Capture the cell that displays the provided text and extract its [x, y] central coordinate. 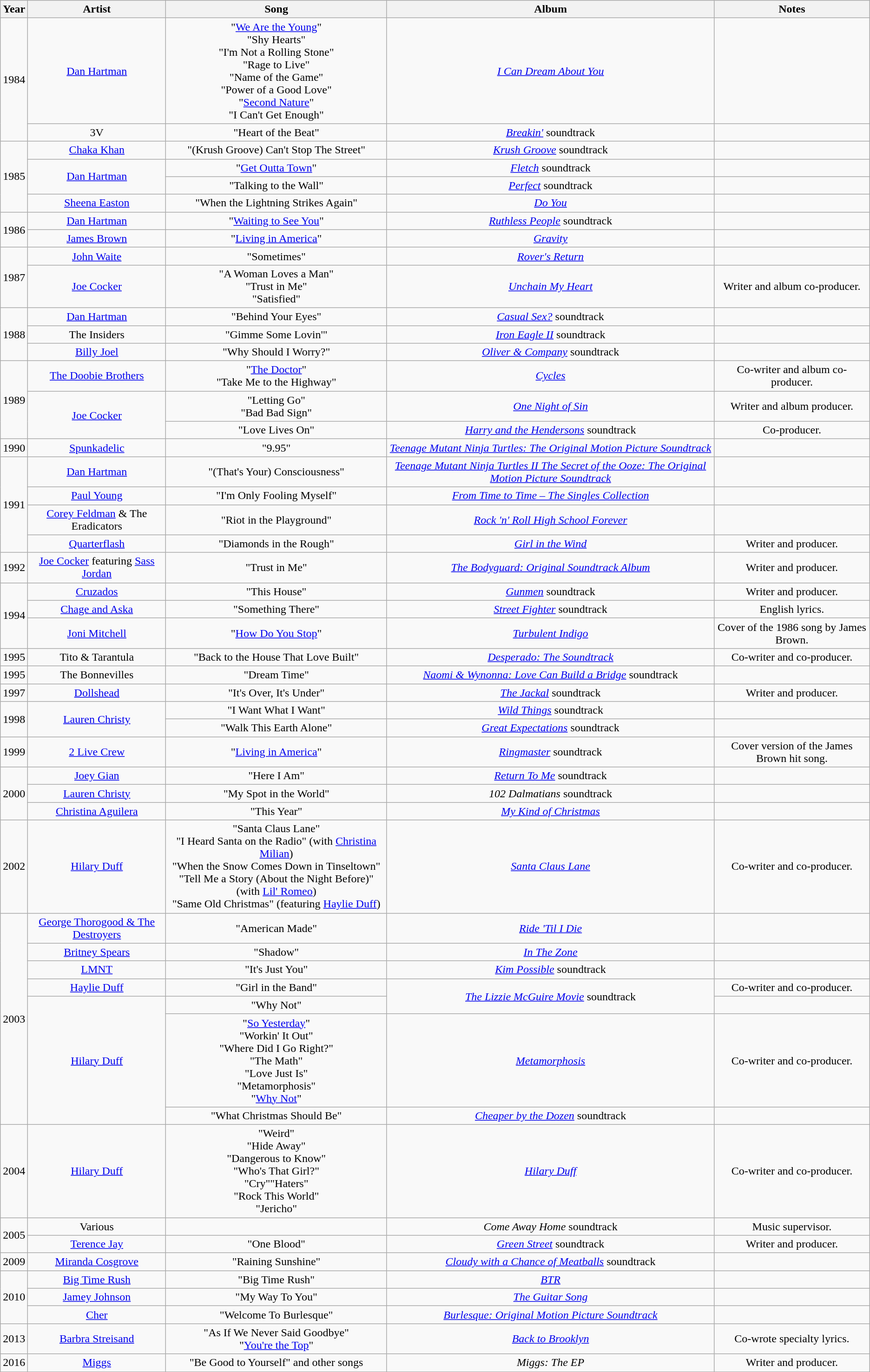
1984 [14, 80]
"Heart of the Beat" [277, 132]
"Letting Go""Bad Bad Sign" [277, 406]
Gravity [550, 238]
"Get Outta Town" [277, 168]
Santa Claus Lane [550, 867]
"Diamonds in the Rough" [277, 544]
"One Blood" [277, 1244]
Burlesque: Original Motion Picture Soundtrack [550, 1315]
"Something There" [277, 609]
Co-writer and album co-producer. [792, 376]
"Dream Time" [277, 675]
Green Street soundtrack [550, 1244]
1998 [14, 719]
Miggs: The EP [550, 1363]
"What Christmas Should Be" [277, 1116]
Turbulent Indigo [550, 633]
1989 [14, 400]
Cruzados [97, 591]
"My Spot in the World" [277, 794]
Artist [97, 9]
Ringmaster soundtrack [550, 752]
2002 [14, 867]
"We Are the Young""Shy Hearts""I'm Not a Rolling Stone""Rage to Live""Name of the Game""Power of a Good Love""Second Nature""I Can't Get Enough" [277, 71]
Terence Jay [97, 1244]
"Be Good to Yourself" and other songs [277, 1363]
The Jackal soundtrack [550, 693]
"Welcome To Burlesque" [277, 1315]
1987 [14, 277]
Iron Eagle II soundtrack [550, 334]
BTR [550, 1280]
Miranda Cosgrove [97, 1262]
"Walk This Earth Alone" [277, 728]
John Waite [97, 256]
Cover version of the James Brown hit song. [792, 752]
"Trust in Me" [277, 568]
Britney Spears [97, 952]
Chage and Aska [97, 609]
2009 [14, 1262]
2010 [14, 1297]
The Lizzie McGuire Movie soundtrack [550, 996]
LMNT [97, 970]
The Insiders [97, 334]
3V [97, 132]
"Waiting to See You" [277, 221]
Haylie Duff [97, 987]
"The Doctor""Take Me to the Highway" [277, 376]
2005 [14, 1235]
Wild Things soundtrack [550, 710]
"American Made" [277, 928]
Fletch soundtrack [550, 168]
Billy Joel [97, 352]
1988 [14, 334]
"Weird""Hide Away""Dangerous to Know""Who's That Girl?""Cry""Haters""Rock This World""Jericho" [277, 1171]
Back to Brooklyn [550, 1339]
"My Way To You" [277, 1297]
"(Krush Groove) Can't Stop The Street" [277, 150]
Music supervisor. [792, 1226]
Ride 'Til I Die [550, 928]
"Girl in the Band" [277, 987]
"How Do You Stop" [277, 633]
Dollshead [97, 693]
1985 [14, 177]
"Why Should I Worry?" [277, 352]
"I'm Only Fooling Myself" [277, 496]
The Bodyguard: Original Soundtrack Album [550, 568]
"It's Just You" [277, 970]
Cher [97, 1315]
"Here I Am" [277, 776]
Casual Sex? soundtrack [550, 316]
Co-wrote specialty lyrics. [792, 1339]
1999 [14, 752]
"Raining Sunshine" [277, 1262]
"Talking to the Wall" [277, 185]
"Love Lives On" [277, 430]
George Thorogood & The Destroyers [97, 928]
1990 [14, 448]
Paul Young [97, 496]
2013 [14, 1339]
Spunkadelic [97, 448]
Great Expectations soundtrack [550, 728]
Ruthless People soundtrack [550, 221]
"(That's Your) Consciousness" [277, 472]
2016 [14, 1363]
Album [550, 9]
Quarterflash [97, 544]
Cover of the 1986 song by James Brown. [792, 633]
Joe Cocker featuring Sass Jordan [97, 568]
Cloudy with a Chance of Meatballs soundtrack [550, 1262]
Corey Feldman & The Eradicators [97, 519]
"Shadow" [277, 952]
"This Year" [277, 811]
In The Zone [550, 952]
Oliver & Company soundtrack [550, 352]
Barbra Streisand [97, 1339]
1997 [14, 693]
1986 [14, 230]
Joey Gian [97, 776]
Perfect soundtrack [550, 185]
Naomi & Wynonna: Love Can Build a Bridge soundtrack [550, 675]
"Gimme Some Lovin'" [277, 334]
"I Want What I Want" [277, 710]
Street Fighter soundtrack [550, 609]
My Kind of Christmas [550, 811]
I Can Dream About You [550, 71]
"This House" [277, 591]
Girl in the Wind [550, 544]
Come Away Home soundtrack [550, 1226]
Teenage Mutant Ninja Turtles: The Original Motion Picture Soundtrack [550, 448]
Writer and album producer. [792, 406]
2 Live Crew [97, 752]
Joni Mitchell [97, 633]
Chaka Khan [97, 150]
Jamey Johnson [97, 1297]
"Why Not" [277, 1005]
"Back to the House That Love Built" [277, 657]
English lyrics. [792, 609]
Harry and the Hendersons soundtrack [550, 430]
1994 [14, 615]
"Behind Your Eyes" [277, 316]
2000 [14, 794]
"Big Time Rush" [277, 1280]
Big Time Rush [97, 1280]
102 Dalmatians soundtrack [550, 794]
Krush Groove soundtrack [550, 150]
Cycles [550, 376]
"Riot in the Playground" [277, 519]
Sheena Easton [97, 203]
One Night of Sin [550, 406]
Christina Aguilera [97, 811]
"It's Over, It's Under" [277, 693]
"So Yesterday""Workin' It Out""Where Did I Go Right?""The Math""Love Just Is""Metamorphosis""Why Not" [277, 1060]
Return To Me soundtrack [550, 776]
Various [97, 1226]
2004 [14, 1171]
Unchain My Heart [550, 286]
The Doobie Brothers [97, 376]
"Sometimes" [277, 256]
Miggs [97, 1363]
"9.95" [277, 448]
"As If We Never Said Goodbye""You're the Top" [277, 1339]
The Bonnevilles [97, 675]
"When the Lightning Strikes Again" [277, 203]
From Time to Time – The Singles Collection [550, 496]
Song [277, 9]
Teenage Mutant Ninja Turtles II The Secret of the Ooze: The Original Motion Picture Soundtrack [550, 472]
Desperado: The Soundtrack [550, 657]
1991 [14, 505]
Year [14, 9]
Writer and album co-producer. [792, 286]
Metamorphosis [550, 1060]
James Brown [97, 238]
Breakin' soundtrack [550, 132]
Rover's Return [550, 256]
"A Woman Loves a Man""Trust in Me""Satisfied" [277, 286]
Cheaper by the Dozen soundtrack [550, 1116]
2003 [14, 1018]
Notes [792, 9]
Co-producer. [792, 430]
Kim Possible soundtrack [550, 970]
Rock 'n' Roll High School Forever [550, 519]
The Guitar Song [550, 1297]
Do You [550, 203]
Tito & Tarantula [97, 657]
1992 [14, 568]
Gunmen soundtrack [550, 591]
